For the text-containing cell, return its midpoint in (X, Y) coordinate format. 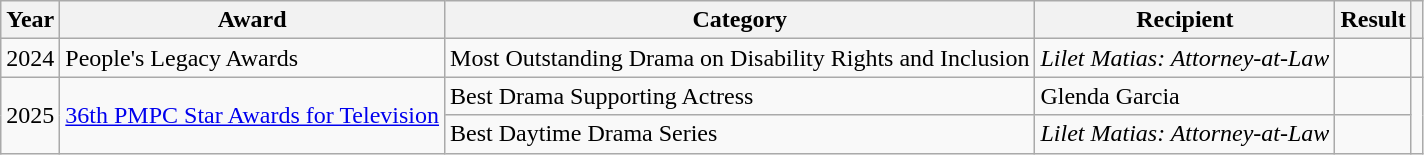
Result (1373, 20)
People's Legacy Awards (252, 58)
Best Daytime Drama Series (740, 134)
Most Outstanding Drama on Disability Rights and Inclusion (740, 58)
Award (252, 20)
Best Drama Supporting Actress (740, 96)
2024 (30, 58)
Year (30, 20)
2025 (30, 115)
Glenda Garcia (1185, 96)
Recipient (1185, 20)
Category (740, 20)
36th PMPC Star Awards for Television (252, 115)
